Find where the given text appears and provide that cell's center as (X, Y) coordinate. 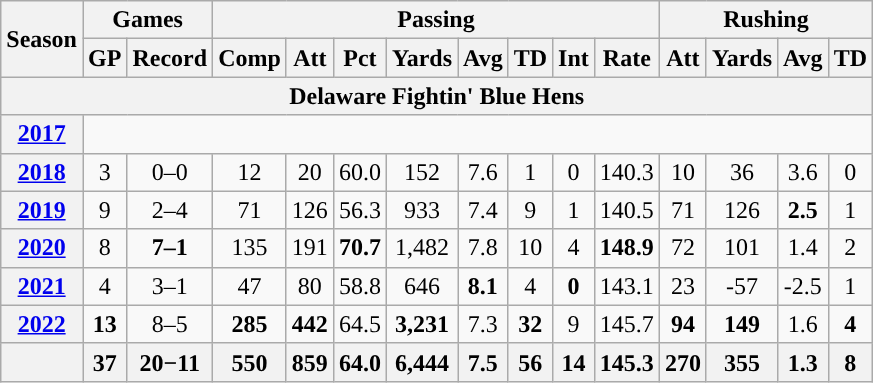
140.5 (626, 210)
47 (250, 286)
Rate (626, 58)
3–1 (170, 286)
152 (422, 172)
-2.5 (804, 286)
149 (742, 324)
32 (530, 324)
8.1 (484, 286)
2022 (42, 324)
2020 (42, 248)
191 (310, 248)
7–1 (170, 248)
7.6 (484, 172)
1.6 (804, 324)
Record (170, 58)
140.3 (626, 172)
Int (574, 58)
7.3 (484, 324)
64.5 (360, 324)
Rushing (766, 20)
285 (250, 324)
64.0 (360, 362)
12 (250, 172)
8–5 (170, 324)
60.0 (360, 172)
80 (310, 286)
2019 (42, 210)
56 (530, 362)
442 (310, 324)
-57 (742, 286)
70.7 (360, 248)
6,444 (422, 362)
7.4 (484, 210)
145.7 (626, 324)
355 (742, 362)
7.5 (484, 362)
23 (682, 286)
135 (250, 248)
1.3 (804, 362)
1.4 (804, 248)
0–0 (170, 172)
GP (104, 58)
Season (42, 39)
148.9 (626, 248)
646 (422, 286)
36 (742, 172)
13 (104, 324)
101 (742, 248)
2 (850, 248)
2–4 (170, 210)
1,482 (422, 248)
2021 (42, 286)
7.8 (484, 248)
56.3 (360, 210)
58.8 (360, 286)
Passing (436, 20)
Delaware Fightin' Blue Hens (437, 96)
270 (682, 362)
Comp (250, 58)
3 (104, 172)
859 (310, 362)
94 (682, 324)
145.3 (626, 362)
Pct (360, 58)
933 (422, 210)
72 (682, 248)
143.1 (626, 286)
550 (250, 362)
2017 (42, 134)
20 (310, 172)
3.6 (804, 172)
Games (147, 20)
20−11 (170, 362)
2018 (42, 172)
14 (574, 362)
3,231 (422, 324)
2.5 (804, 210)
37 (104, 362)
